Scan for the cell matching the given text and deliver its [X, Y] coordinate at center. 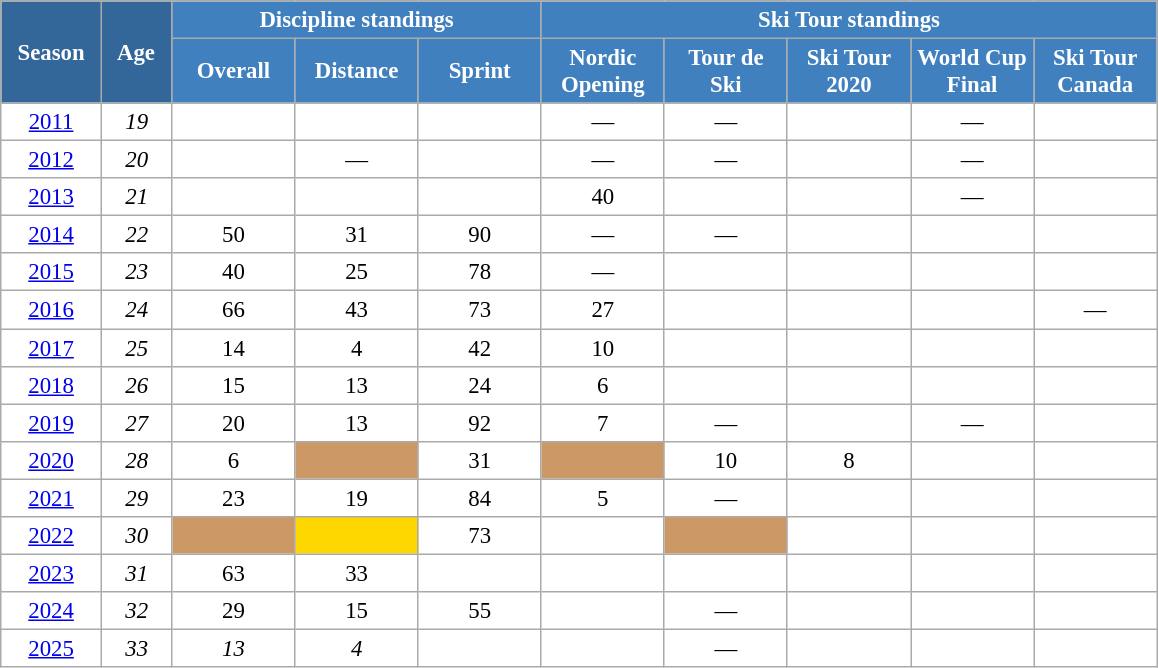
Overall [234, 72]
NordicOpening [602, 72]
Distance [356, 72]
8 [848, 460]
22 [136, 235]
14 [234, 348]
2016 [52, 310]
92 [480, 423]
2014 [52, 235]
Ski Tour2020 [848, 72]
5 [602, 498]
21 [136, 197]
World CupFinal [972, 72]
32 [136, 611]
Tour deSki [726, 72]
2015 [52, 273]
2022 [52, 536]
Discipline standings [356, 20]
2013 [52, 197]
28 [136, 460]
Age [136, 52]
84 [480, 498]
50 [234, 235]
2020 [52, 460]
66 [234, 310]
2018 [52, 385]
43 [356, 310]
2017 [52, 348]
2023 [52, 573]
2019 [52, 423]
2021 [52, 498]
Ski Tour standings [848, 20]
2025 [52, 648]
Season [52, 52]
Ski TourCanada [1096, 72]
63 [234, 573]
2024 [52, 611]
90 [480, 235]
78 [480, 273]
2012 [52, 160]
26 [136, 385]
2011 [52, 122]
7 [602, 423]
42 [480, 348]
55 [480, 611]
30 [136, 536]
Sprint [480, 72]
